Determine the (X, Y) coordinate at the center of the cell enclosing the given text.  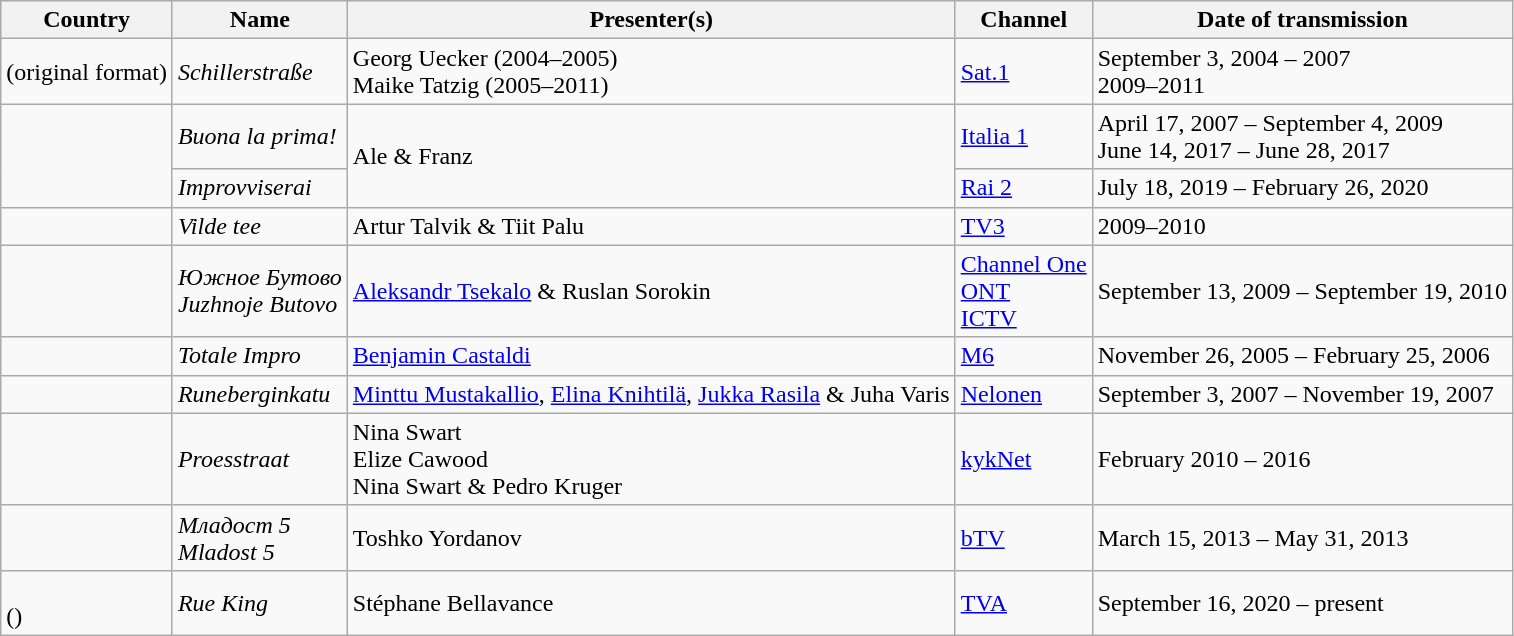
Totale Impro (260, 356)
Italia 1 (1024, 136)
Artur Talvik & Tiit Palu (651, 226)
Rue King (260, 602)
() (87, 602)
2009–2010 (1302, 226)
Date of transmission (1302, 20)
kykNet (1024, 459)
Aleksandr Tsekalo & Ruslan Sorokin (651, 291)
Nina Swart Elize Cawood Nina Swart & Pedro Kruger (651, 459)
Vilde tee (260, 226)
Ale & Franz (651, 156)
July 18, 2019 – February 26, 2020 (1302, 188)
September 3, 2004 – 20072009–2011 (1302, 72)
TV3 (1024, 226)
Channel OneONTICTV (1024, 291)
Rai 2 (1024, 188)
Stéphane Bellavance (651, 602)
Minttu Mustakallio, Elina Knihtilä, Jukka Rasila & Juha Varis (651, 394)
March 15, 2013 – May 31, 2013 (1302, 538)
Benjamin Castaldi (651, 356)
February 2010 – 2016 (1302, 459)
Buona la prima! (260, 136)
Toshko Yordanov (651, 538)
September 16, 2020 – present (1302, 602)
Improvviserai (260, 188)
Младост 5Mladost 5 (260, 538)
Runeberginkatu (260, 394)
Nelonen (1024, 394)
November 26, 2005 – February 25, 2006 (1302, 356)
Channel (1024, 20)
September 3, 2007 – November 19, 2007 (1302, 394)
Sat.1 (1024, 72)
Южное БутовоJuzhnoje Butovo (260, 291)
Name (260, 20)
Schillerstraße (260, 72)
April 17, 2007 – September 4, 2009June 14, 2017 – June 28, 2017 (1302, 136)
Georg Uecker (2004–2005) Maike Tatzig (2005–2011) (651, 72)
Country (87, 20)
Presenter(s) (651, 20)
September 13, 2009 – September 19, 2010 (1302, 291)
bTV (1024, 538)
TVA (1024, 602)
Proesstraat (260, 459)
M6 (1024, 356)
(original format) (87, 72)
